For the text-containing cell, return its midpoint in [x, y] coordinate format. 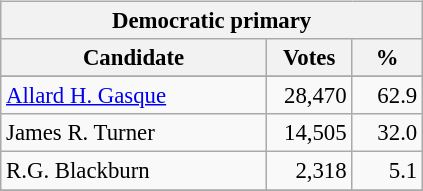
James R. Turner [134, 133]
Democratic primary [212, 21]
Allard H. Gasque [134, 96]
5.1 [388, 171]
28,470 [309, 96]
Candidate [134, 58]
Votes [309, 58]
% [388, 58]
R.G. Blackburn [134, 171]
32.0 [388, 133]
62.9 [388, 96]
2,318 [309, 171]
14,505 [309, 133]
